Extract the (X, Y) coordinate from the center of the cell holding the provided text.  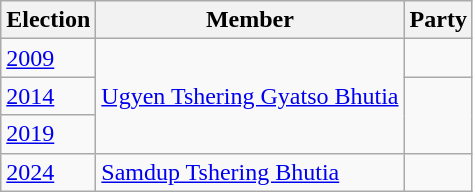
Party (438, 20)
2009 (48, 58)
2024 (48, 172)
Member (250, 20)
Ugyen Tshering Gyatso Bhutia (250, 96)
Election (48, 20)
2019 (48, 134)
2014 (48, 96)
Samdup Tshering Bhutia (250, 172)
